Identify which cell holds the provided text, then report its (x, y) central coordinate. 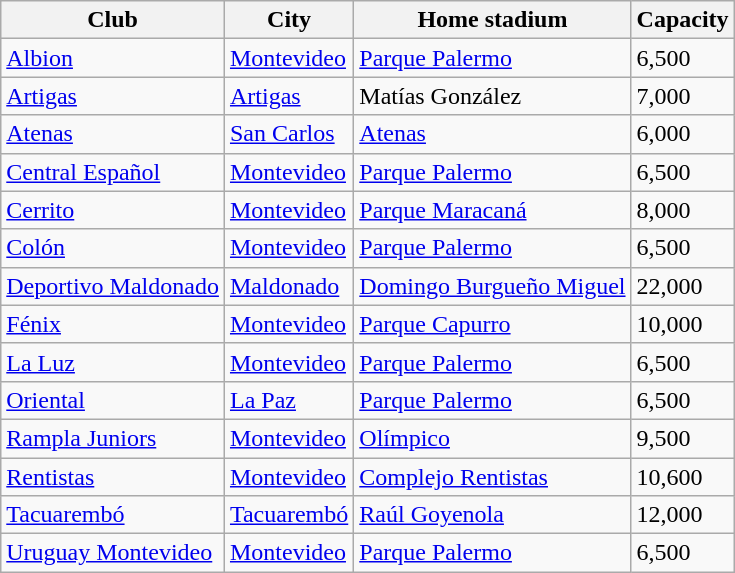
8,000 (682, 210)
10,600 (682, 477)
Central Español (113, 172)
Olímpico (492, 438)
22,000 (682, 286)
Parque Capurro (492, 324)
La Luz (113, 362)
Home stadium (492, 20)
City (288, 20)
Maldonado (288, 286)
6,000 (682, 134)
Colón (113, 248)
Capacity (682, 20)
Matías González (492, 96)
Deportivo Maldonado (113, 286)
Club (113, 20)
La Paz (288, 400)
Fénix (113, 324)
10,000 (682, 324)
Uruguay Montevideo (113, 553)
Rampla Juniors (113, 438)
9,500 (682, 438)
Rentistas (113, 477)
Parque Maracaná (492, 210)
Raúl Goyenola (492, 515)
Cerrito (113, 210)
12,000 (682, 515)
Oriental (113, 400)
Albion (113, 58)
Domingo Burgueño Miguel (492, 286)
7,000 (682, 96)
San Carlos (288, 134)
Complejo Rentistas (492, 477)
